For the text-containing cell, return its midpoint in (x, y) coordinate format. 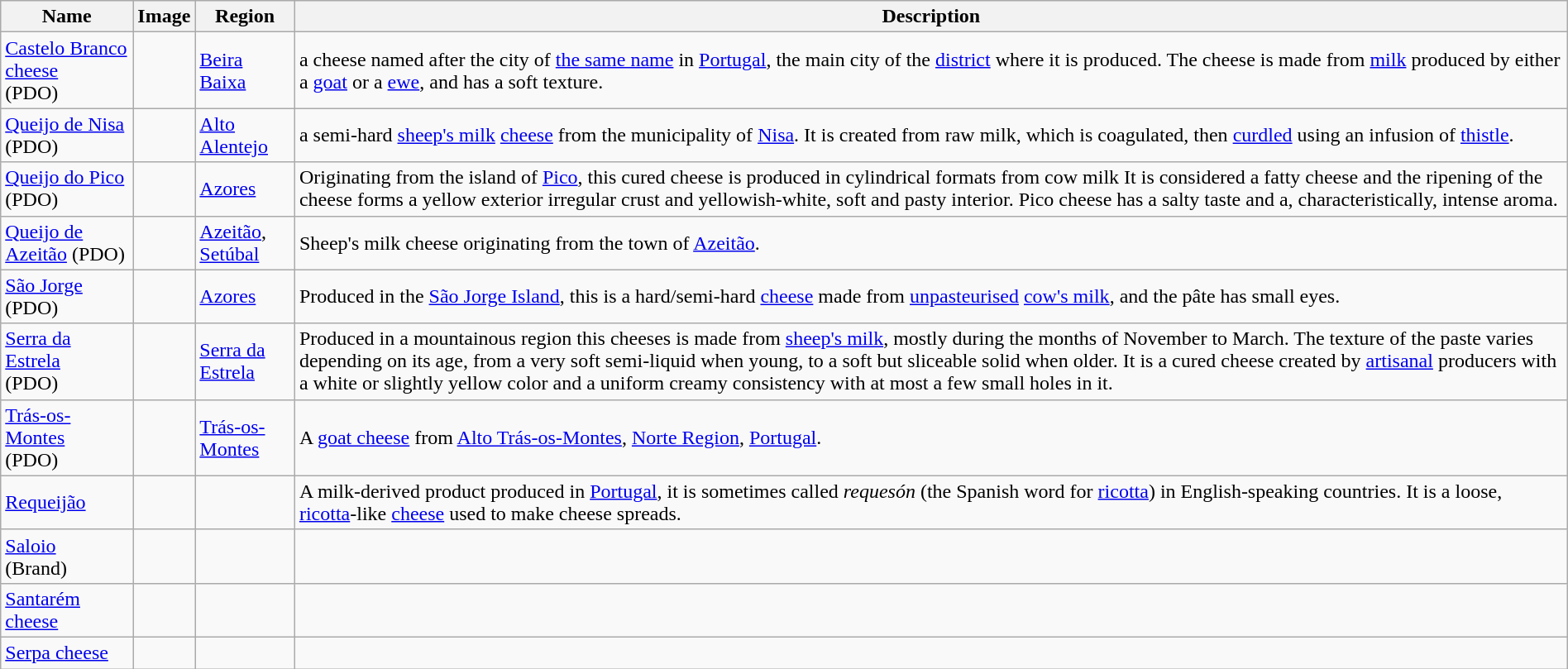
Queijo de Nisa(PDO) (67, 136)
Alto Alentejo (245, 136)
Queijo de Azeitão (PDO) (67, 243)
Saloio(Brand) (67, 556)
Beira Baixa (245, 70)
Region (245, 17)
Serpa cheese (67, 652)
Description (931, 17)
Santarém cheese (67, 610)
Trás-os-Montes(PDO) (67, 437)
A goat cheese from Alto Trás-os-Montes, Norte Region, Portugal. (931, 437)
Produced in the São Jorge Island, this is a hard/semi-hard cheese made from unpasteurised cow's milk, and the pâte has small eyes. (931, 296)
São Jorge(PDO) (67, 296)
Name (67, 17)
Serra da Estrela(PDO) (67, 361)
Queijo do Pico(PDO) (67, 189)
Castelo Branco cheese(PDO) (67, 70)
Serra da Estrela (245, 361)
Trás-os-Montes (245, 437)
Azeitão, Setúbal (245, 243)
Requeijão (67, 503)
Image (164, 17)
Sheep's milk cheese originating from the town of Azeitão. (931, 243)
